Detect which cell encompasses the target text, then output its [x, y] center coordinate. 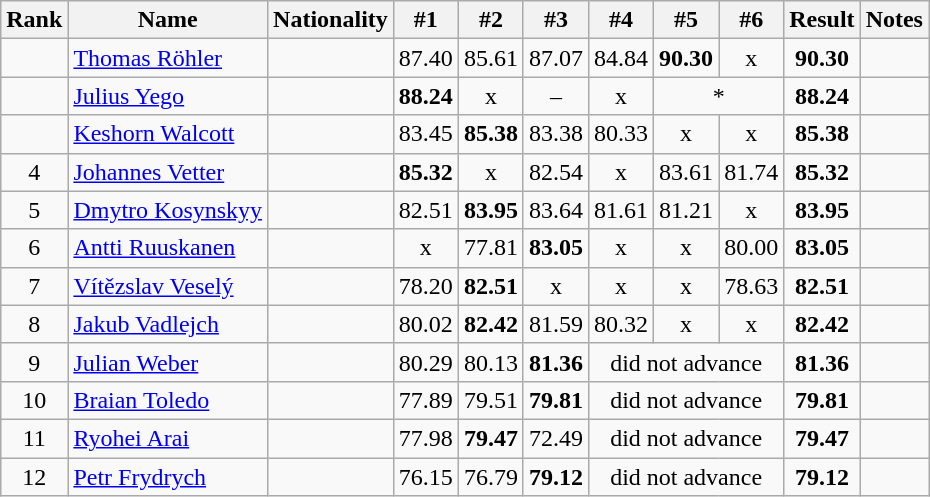
Result [822, 20]
Notes [894, 20]
87.07 [556, 58]
81.61 [622, 210]
9 [34, 362]
* [719, 96]
81.21 [686, 210]
78.20 [426, 286]
81.74 [752, 172]
Dmytro Kosynskyy [168, 210]
78.63 [752, 286]
12 [34, 477]
77.89 [426, 400]
Vítězslav Veselý [168, 286]
85.61 [490, 58]
77.81 [490, 248]
83.61 [686, 172]
80.29 [426, 362]
#2 [490, 20]
6 [34, 248]
5 [34, 210]
84.84 [622, 58]
– [556, 96]
83.64 [556, 210]
4 [34, 172]
Johannes Vetter [168, 172]
7 [34, 286]
79.51 [490, 400]
83.45 [426, 134]
#6 [752, 20]
Julian Weber [168, 362]
10 [34, 400]
72.49 [556, 438]
76.79 [490, 477]
Keshorn Walcott [168, 134]
#1 [426, 20]
8 [34, 324]
82.54 [556, 172]
80.32 [622, 324]
11 [34, 438]
87.40 [426, 58]
80.00 [752, 248]
80.02 [426, 324]
Jakub Vadlejch [168, 324]
Ryohei Arai [168, 438]
77.98 [426, 438]
83.38 [556, 134]
Petr Frydrych [168, 477]
Braian Toledo [168, 400]
80.13 [490, 362]
#4 [622, 20]
#3 [556, 20]
Antti Ruuskanen [168, 248]
Rank [34, 20]
80.33 [622, 134]
Name [168, 20]
Julius Yego [168, 96]
Thomas Röhler [168, 58]
#5 [686, 20]
81.59 [556, 324]
76.15 [426, 477]
Nationality [331, 20]
